From the cell containing the given text, extract its center point as (x, y) coordinate. 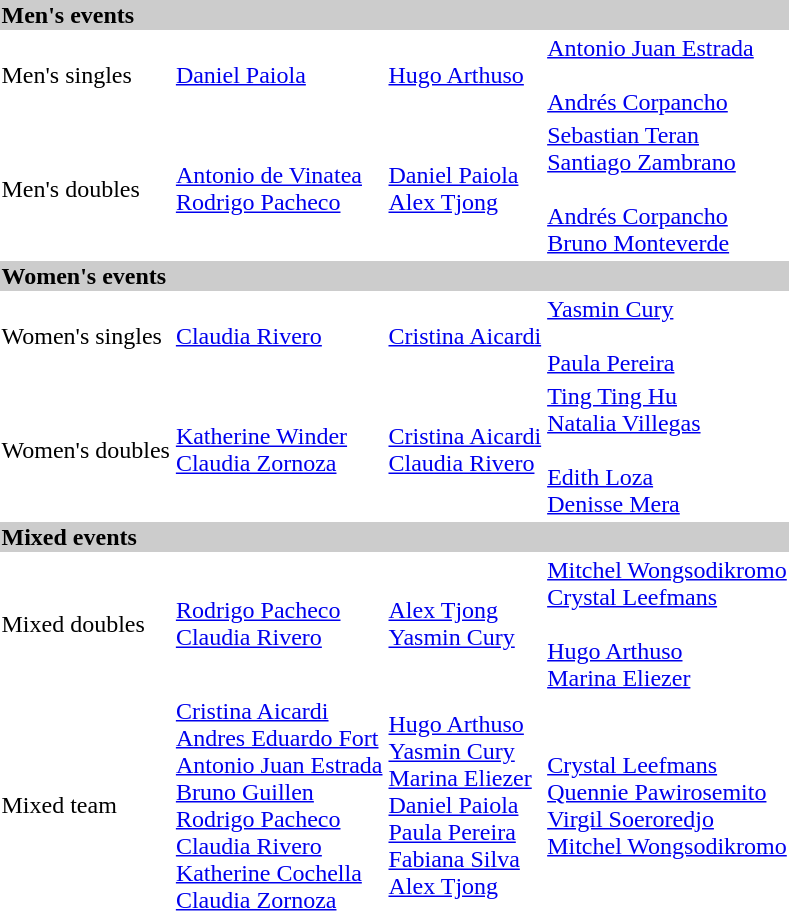
Mitchel WongsodikromoCrystal LeefmansHugo ArthusoMarina Eliezer (668, 624)
Sebastian TeranSantiago ZambranoAndrés CorpanchoBruno Monteverde (668, 189)
Men's singles (86, 75)
Antonio Juan EstradaAndrés Corpancho (668, 75)
Yasmin CuryPaula Pereira (668, 336)
Rodrigo PachecoClaudia Rivero (279, 624)
Hugo Arthuso (465, 75)
Women's doubles (86, 450)
Antonio de VinateaRodrigo Pacheco (279, 189)
Alex TjongYasmin Cury (465, 624)
Ting Ting HuNatalia VillegasEdith LozaDenisse Mera (668, 450)
Mixed doubles (86, 624)
Mixed events (394, 537)
Men's doubles (86, 189)
Men's events (394, 15)
Cristina Aicardi (465, 336)
Cristina AicardiClaudia Rivero (465, 450)
Daniel Paiola (279, 75)
Women's events (394, 276)
Women's singles (86, 336)
Claudia Rivero (279, 336)
Katherine WinderClaudia Zornoza (279, 450)
Daniel PaiolaAlex Tjong (465, 189)
